Pinpoint the cell where the given text exists, returning its (X, Y) midpoint coordinate. 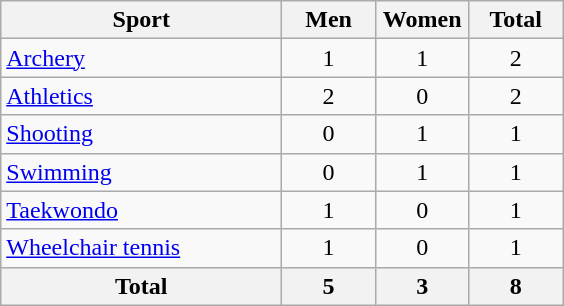
Shooting (142, 134)
5 (329, 286)
8 (516, 286)
Sport (142, 20)
Wheelchair tennis (142, 248)
Women (422, 20)
Swimming (142, 172)
Men (329, 20)
Athletics (142, 96)
Archery (142, 58)
3 (422, 286)
Taekwondo (142, 210)
